Return (x, y) of the center of cell containing provided text 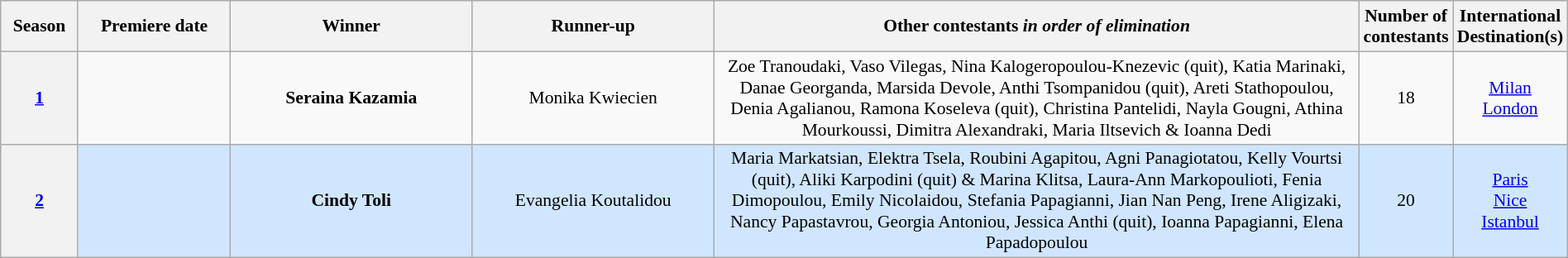
MilanLondon (1510, 98)
International Destination(s) (1510, 26)
Cindy Toli (351, 201)
18 (1406, 98)
Seraina Kazamia (351, 98)
Season (40, 26)
Monika Kwiecien (594, 98)
Other contestants in order of elimination (1037, 26)
Runner-up (594, 26)
Number of contestants (1406, 26)
Evangelia Koutalidou (594, 201)
Winner (351, 26)
Premiere date (154, 26)
ParisNiceIstanbul (1510, 201)
20 (1406, 201)
1 (40, 98)
2 (40, 201)
